For the text-containing cell, return its midpoint in [X, Y] coordinate format. 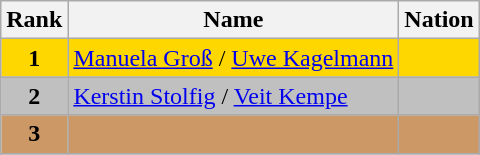
Rank [34, 20]
Name [234, 20]
3 [34, 134]
2 [34, 96]
Kerstin Stolfig / Veit Kempe [234, 96]
Nation [439, 20]
1 [34, 58]
Manuela Groß / Uwe Kagelmann [234, 58]
